Return [x, y] of the center of cell containing provided text 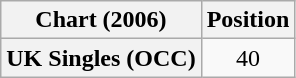
UK Singles (OCC) [101, 58]
Position [248, 20]
Chart (2006) [101, 20]
40 [248, 58]
